For the text-containing cell, return its midpoint in (x, y) coordinate format. 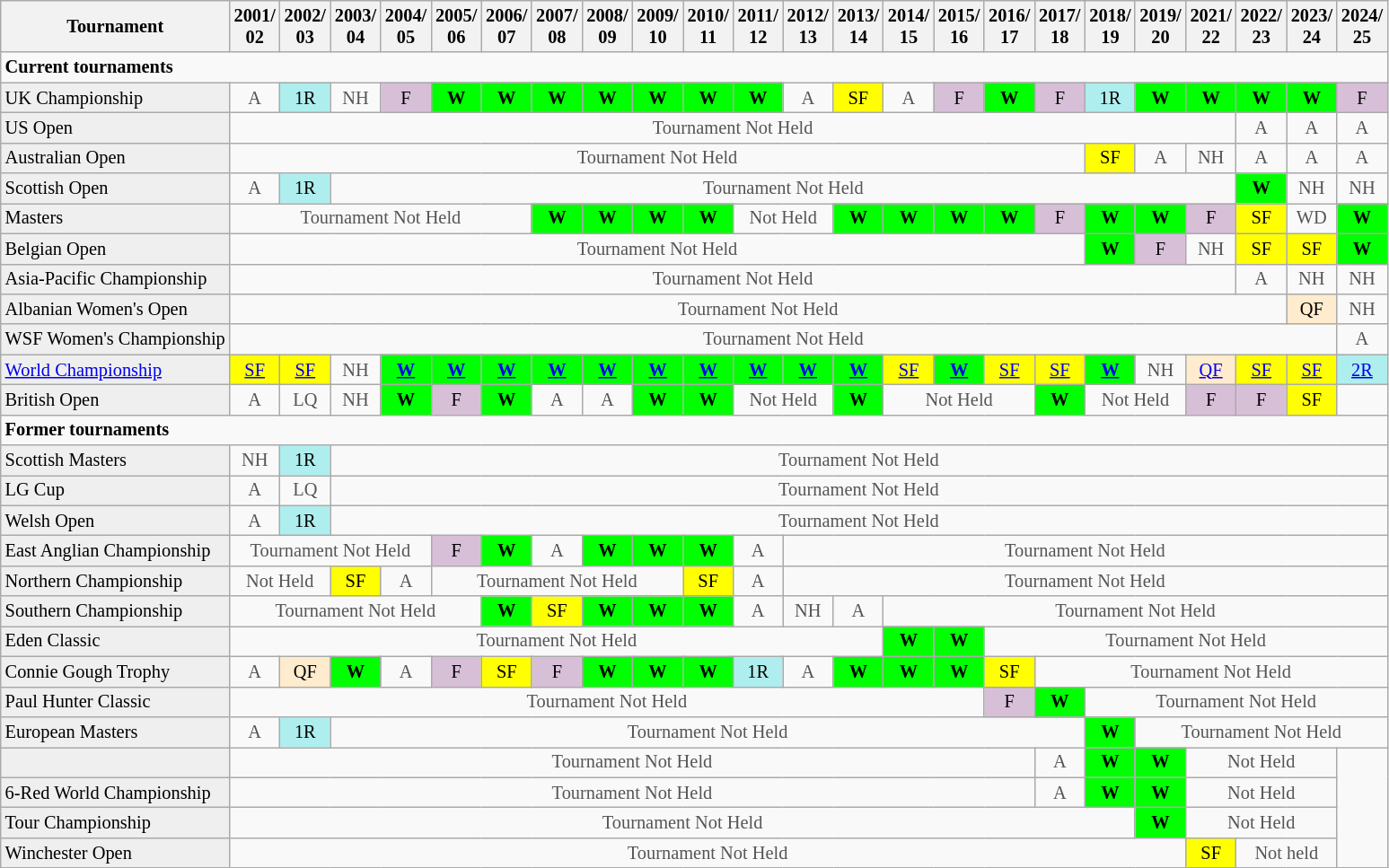
2013/14 (858, 26)
Masters (115, 218)
Australian Open (115, 158)
UK Championship (115, 98)
East Anglian Championship (115, 550)
2003/04 (356, 26)
2024/25 (1362, 26)
2014/15 (909, 26)
2009/10 (658, 26)
Albanian Women's Open (115, 309)
Current tournaments (694, 67)
World Championship (115, 370)
Belgian Open (115, 249)
Former tournaments (694, 430)
LG Cup (115, 490)
2022/23 (1262, 26)
WD (1312, 218)
2011/12 (758, 26)
2010/11 (708, 26)
2006/07 (506, 26)
2005/06 (456, 26)
2019/20 (1160, 26)
2004/05 (406, 26)
2007/08 (557, 26)
Paul Hunter Classic (115, 702)
Scottish Open (115, 189)
Scottish Masters (115, 460)
Welsh Open (115, 521)
2002/03 (305, 26)
2017/18 (1059, 26)
Not held (1287, 853)
2023/24 (1312, 26)
Tournament (115, 26)
2015/16 (959, 26)
US Open (115, 127)
Northern Championship (115, 581)
2R (1362, 370)
European Masters (115, 732)
Tour Championship (115, 822)
2001/02 (255, 26)
2016/17 (1009, 26)
Eden Classic (115, 641)
6-Red World Championship (115, 793)
2012/13 (808, 26)
WSF Women's Championship (115, 339)
British Open (115, 399)
Connie Gough Trophy (115, 671)
2018/19 (1110, 26)
2021/22 (1211, 26)
2008/09 (607, 26)
Winchester Open (115, 853)
Asia-Pacific Championship (115, 279)
Southern Championship (115, 611)
